Return (x, y) of the center of cell containing provided text 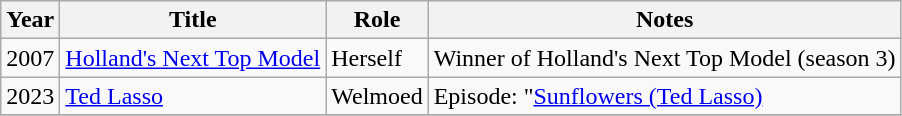
Winner of Holland's Next Top Model (season 3) (664, 58)
Year (30, 20)
Title (193, 20)
Episode: "Sunflowers (Ted Lasso) (664, 96)
Welmoed (377, 96)
Herself (377, 58)
Role (377, 20)
Ted Lasso (193, 96)
Notes (664, 20)
Holland's Next Top Model (193, 58)
2007 (30, 58)
2023 (30, 96)
